Search for the cell housing the specified text and yield its [x, y] center coordinate. 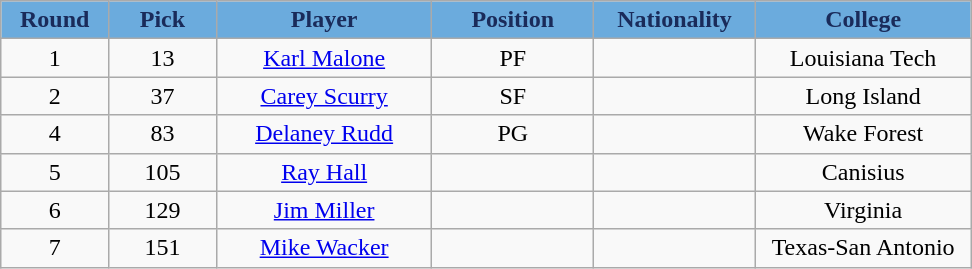
151 [163, 248]
PG [513, 134]
37 [163, 96]
Louisiana Tech [863, 58]
Ray Hall [324, 172]
Pick [163, 20]
Player [324, 20]
Virginia [863, 210]
College [863, 20]
Long Island [863, 96]
Canisius [863, 172]
1 [55, 58]
Carey Scurry [324, 96]
Karl Malone [324, 58]
129 [163, 210]
Delaney Rudd [324, 134]
6 [55, 210]
4 [55, 134]
Texas-San Antonio [863, 248]
5 [55, 172]
Wake Forest [863, 134]
Mike Wacker [324, 248]
PF [513, 58]
Jim Miller [324, 210]
83 [163, 134]
2 [55, 96]
SF [513, 96]
Nationality [675, 20]
7 [55, 248]
Position [513, 20]
105 [163, 172]
Round [55, 20]
13 [163, 58]
